Determine the [X, Y] coordinate at the center of the cell enclosing the given text.  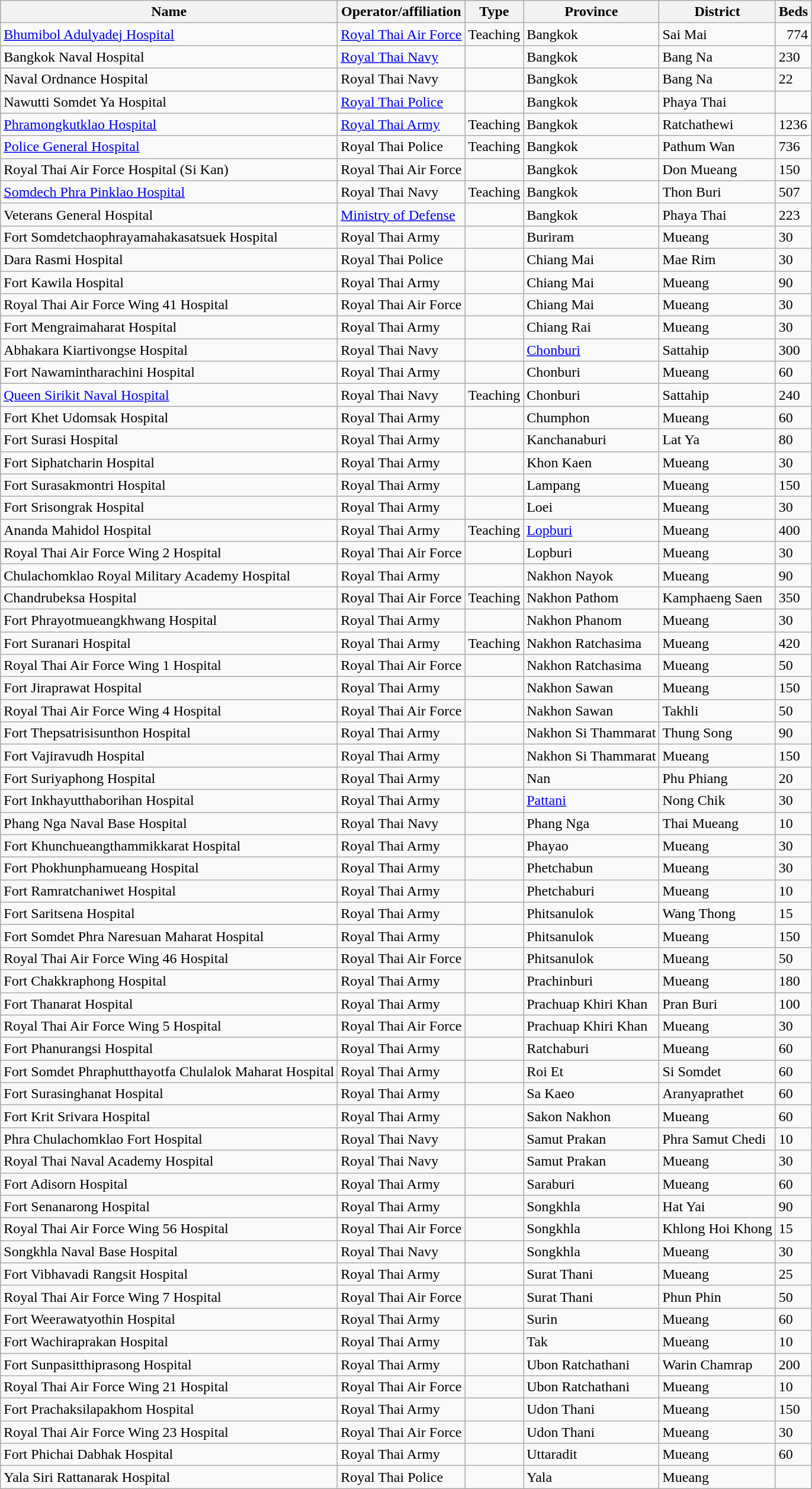
Sakon Nakhon [591, 1116]
Royal Thai Air Force Wing 1 Hospital [169, 666]
Takhli [717, 711]
Royal Thai Naval Academy Hospital [169, 1161]
Fort Nawamintharachini Hospital [169, 373]
Yala Siri Rattanarak Hospital [169, 1477]
Khlong Hoi Khong [717, 1229]
Phu Phiang [717, 778]
Fort Jiraprawat Hospital [169, 688]
Fort Siphatcharin Hospital [169, 463]
Mae Rim [717, 259]
Thon Buri [717, 192]
Prachinburi [591, 981]
Abhakara Kiartivongse Hospital [169, 350]
300 [793, 350]
Phun Phin [717, 1297]
Fort Phanurangsi Hospital [169, 1049]
Naval Ordnance Hospital [169, 79]
Bhumibol Adulyadej Hospital [169, 34]
Hat Yai [717, 1206]
20 [793, 778]
Chulachomklao Royal Military Academy Hospital [169, 575]
736 [793, 147]
Fort Surasakmontri Hospital [169, 485]
Phetchabun [591, 868]
Sa Kaeo [591, 1094]
Loei [591, 508]
Royal Thai Air Force Hospital (Si Kan) [169, 169]
Thung Song [717, 733]
Fort Phichai Dabhak Hospital [169, 1455]
Bangkok Naval Hospital [169, 57]
80 [793, 440]
Royal Thai Air Force Wing 5 Hospital [169, 1026]
Dara Rasmi Hospital [169, 259]
Fort Suriyaphong Hospital [169, 778]
240 [793, 395]
Nakhon Phanom [591, 620]
Fort Kawila Hospital [169, 283]
Pathum Wan [717, 147]
507 [793, 192]
Fort Senanarong Hospital [169, 1206]
Khon Kaen [591, 463]
Royal Thai Air Force Wing 7 Hospital [169, 1297]
Nakhon Pathom [591, 598]
Saraburi [591, 1184]
Fort Khet Udomsak Hospital [169, 418]
Type [494, 12]
Uttaradit [591, 1455]
Fort Phokhunphamueang Hospital [169, 868]
Royal Thai Air Force Wing 41 Hospital [169, 305]
Yala [591, 1477]
District [717, 12]
Fort Ramratchaniwet Hospital [169, 891]
Fort Srisongrak Hospital [169, 508]
100 [793, 1004]
Operator/affiliation [402, 12]
Kamphaeng Saen [717, 598]
Phetchaburi [591, 891]
Kanchanaburi [591, 440]
Fort Saritsena Hospital [169, 913]
25 [793, 1274]
Si Somdet [717, 1071]
Fort Vajiravudh Hospital [169, 756]
Nan [591, 778]
Buriram [591, 237]
Fort Prachaksilapakhom Hospital [169, 1410]
Fort Sunpasitthiprasong Hospital [169, 1364]
Aranyaprathet [717, 1094]
Royal Thai Air Force Wing 23 Hospital [169, 1432]
400 [793, 530]
Fort Thepsatrisisunthon Hospital [169, 733]
774 [793, 34]
Warin Chamrap [717, 1364]
180 [793, 981]
Royal Thai Air Force Wing 2 Hospital [169, 553]
Phayao [591, 846]
223 [793, 214]
230 [793, 57]
Fort Weerawatyothin Hospital [169, 1319]
Ananda Mahidol Hospital [169, 530]
350 [793, 598]
Tak [591, 1342]
Nawutti Somdet Ya Hospital [169, 102]
Royal Thai Air Force Wing 46 Hospital [169, 958]
Fort Surasi Hospital [169, 440]
Fort Thanarat Hospital [169, 1004]
200 [793, 1364]
Somdech Phra Pinklao Hospital [169, 192]
Phramongkutklao Hospital [169, 124]
Fort Somdet Phra Naresuan Maharat Hospital [169, 936]
Chiang Rai [591, 328]
Phra Chulachomklao Fort Hospital [169, 1139]
Fort Wachiraprakan Hospital [169, 1342]
Nong Chik [717, 801]
Don Mueang [717, 169]
Chumphon [591, 418]
1236 [793, 124]
Sai Mai [717, 34]
Phang Nga Naval Base Hospital [169, 823]
Ratchaburi [591, 1049]
Royal Thai Air Force Wing 56 Hospital [169, 1229]
Veterans General Hospital [169, 214]
Queen Sirikit Naval Hospital [169, 395]
Ministry of Defense [402, 214]
Roi Et [591, 1071]
Chandrubeksa Hospital [169, 598]
Surin [591, 1319]
Fort Adisorn Hospital [169, 1184]
Fort Mengraimaharat Hospital [169, 328]
Fort Suranari Hospital [169, 643]
Fort Krit Srivara Hospital [169, 1116]
Lampang [591, 485]
Beds [793, 12]
Phra Samut Chedi [717, 1139]
Lat Ya [717, 440]
Pran Buri [717, 1004]
420 [793, 643]
Fort Surasinghanat Hospital [169, 1094]
Police General Hospital [169, 147]
Fort Somdetchaophrayamahakasatsuek Hospital [169, 237]
22 [793, 79]
Wang Thong [717, 913]
Phang Nga [591, 823]
Fort Vibhavadi Rangsit Hospital [169, 1274]
Fort Inkhayutthaborihan Hospital [169, 801]
Nakhon Nayok [591, 575]
Ratchathewi [717, 124]
Fort Somdet Phraphutthayotfa Chulalok Maharat Hospital [169, 1071]
Fort Khunchueangthammikkarat Hospital [169, 846]
Province [591, 12]
Fort Chakkraphong Hospital [169, 981]
Royal Thai Air Force Wing 4 Hospital [169, 711]
Royal Thai Air Force Wing 21 Hospital [169, 1387]
Name [169, 12]
Fort Phrayotmueangkhwang Hospital [169, 620]
Thai Mueang [717, 823]
Pattani [591, 801]
Songkhla Naval Base Hospital [169, 1251]
